From the cell containing the given text, extract its center point as (x, y) coordinate. 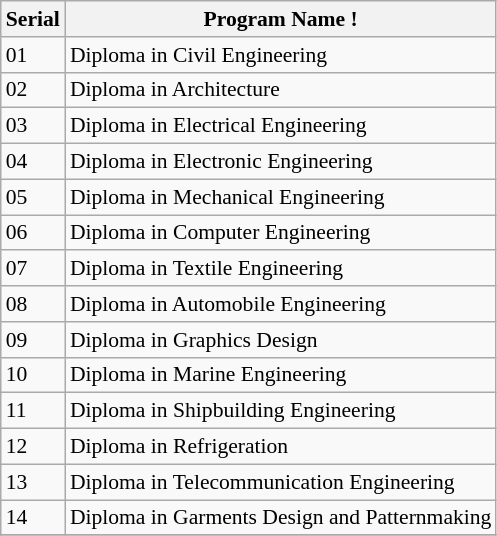
Diploma in Marine Engineering (281, 375)
08 (33, 304)
12 (33, 447)
Diploma in Telecommunication Engineering (281, 482)
Diploma in Shipbuilding Engineering (281, 411)
07 (33, 269)
Serial (33, 19)
Diploma in Mechanical Engineering (281, 197)
03 (33, 126)
04 (33, 162)
Diploma in Electrical Engineering (281, 126)
Diploma in Graphics Design (281, 340)
13 (33, 482)
Diploma in Textile Engineering (281, 269)
Diploma in Garments Design and Patternmaking (281, 518)
Diploma in Automobile Engineering (281, 304)
11 (33, 411)
01 (33, 55)
02 (33, 90)
09 (33, 340)
Diploma in Electronic Engineering (281, 162)
Diploma in Refrigeration (281, 447)
10 (33, 375)
06 (33, 233)
Program Name ! (281, 19)
Diploma in Computer Engineering (281, 233)
14 (33, 518)
05 (33, 197)
Diploma in Architecture (281, 90)
Diploma in Civil Engineering (281, 55)
